Return [x, y] of the center of cell containing provided text 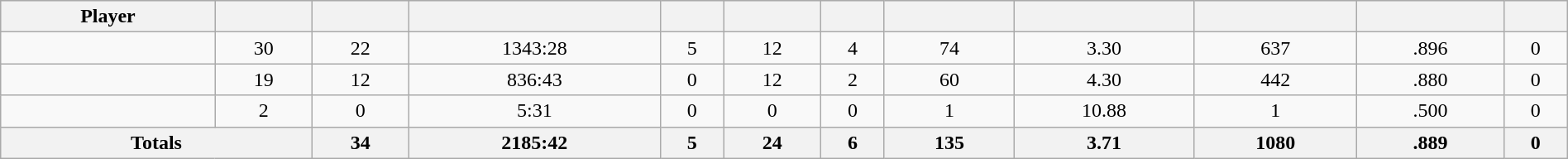
.880 [1431, 79]
24 [772, 142]
22 [361, 48]
3.71 [1105, 142]
34 [361, 142]
60 [949, 79]
442 [1275, 79]
30 [263, 48]
1343:28 [534, 48]
4.30 [1105, 79]
2185:42 [534, 142]
1080 [1275, 142]
6 [852, 142]
4 [852, 48]
.889 [1431, 142]
19 [263, 79]
836:43 [534, 79]
74 [949, 48]
.500 [1431, 111]
5:31 [534, 111]
Player [108, 17]
10.88 [1105, 111]
.896 [1431, 48]
Totals [156, 142]
3.30 [1105, 48]
637 [1275, 48]
135 [949, 142]
